Identify which cell holds the provided text, then report its [X, Y] central coordinate. 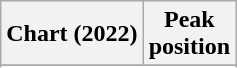
Peakposition [189, 34]
Chart (2022) [72, 34]
